Provide the (x, y) coordinate of the cell's center where the given text is located.  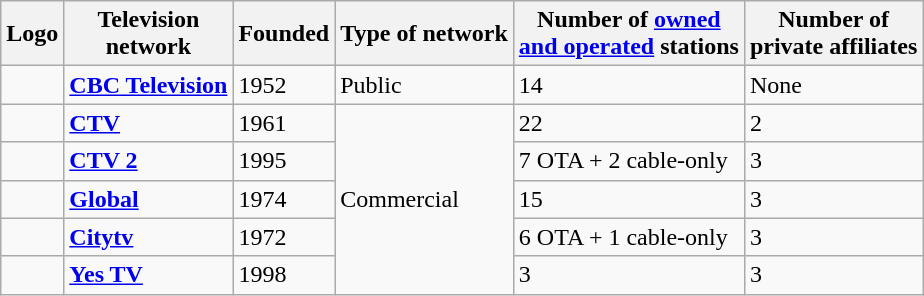
Yes TV (148, 275)
7 OTA + 2 cable-only (628, 161)
Global (148, 199)
1998 (284, 275)
22 (628, 123)
Number of ownedand operated stations (628, 34)
Logo (32, 34)
Public (424, 85)
6 OTA + 1 cable-only (628, 237)
Type of network (424, 34)
None (833, 85)
14 (628, 85)
CTV (148, 123)
2 (833, 123)
1961 (284, 123)
Founded (284, 34)
1995 (284, 161)
Number ofprivate affiliates (833, 34)
1972 (284, 237)
Commercial (424, 199)
15 (628, 199)
CBC Television (148, 85)
1974 (284, 199)
CTV 2 (148, 161)
1952 (284, 85)
Citytv (148, 237)
Televisionnetwork (148, 34)
